Output the [x, y] coordinate of the center of the cell containing the given text.  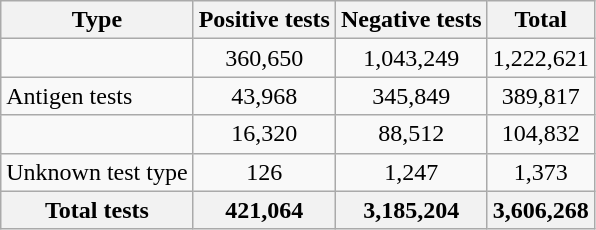
389,817 [540, 96]
1,373 [540, 172]
Type [97, 20]
Positive tests [264, 20]
345,849 [411, 96]
Total tests [97, 210]
43,968 [264, 96]
Total [540, 20]
360,650 [264, 58]
88,512 [411, 134]
1,043,249 [411, 58]
421,064 [264, 210]
Negative tests [411, 20]
16,320 [264, 134]
Unknown test type [97, 172]
104,832 [540, 134]
Antigen tests [97, 96]
3,606,268 [540, 210]
126 [264, 172]
3,185,204 [411, 210]
1,247 [411, 172]
1,222,621 [540, 58]
